For the text-containing cell, return its midpoint in [x, y] coordinate format. 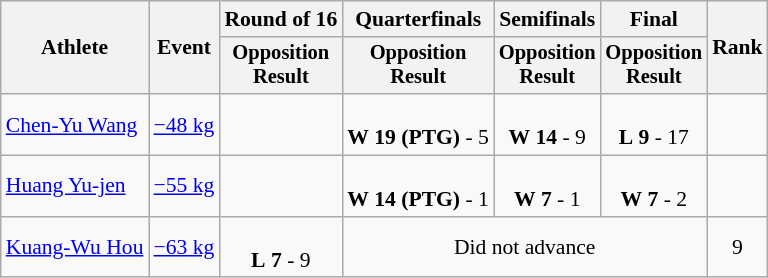
Round of 16 [280, 19]
−63 kg [184, 248]
W 7 - 1 [548, 186]
Athlete [75, 48]
Semifinals [548, 19]
L 9 - 17 [654, 124]
Huang Yu-jen [75, 186]
Final [654, 19]
L 7 - 9 [280, 248]
Event [184, 48]
W 7 - 2 [654, 186]
Quarterfinals [418, 19]
−55 kg [184, 186]
9 [738, 248]
Rank [738, 48]
W 19 (PTG) - 5 [418, 124]
Did not advance [524, 248]
W 14 (PTG) - 1 [418, 186]
Chen-Yu Wang [75, 124]
Kuang-Wu Hou [75, 248]
W 14 - 9 [548, 124]
−48 kg [184, 124]
